Scan for the cell matching the given text and deliver its [x, y] coordinate at center. 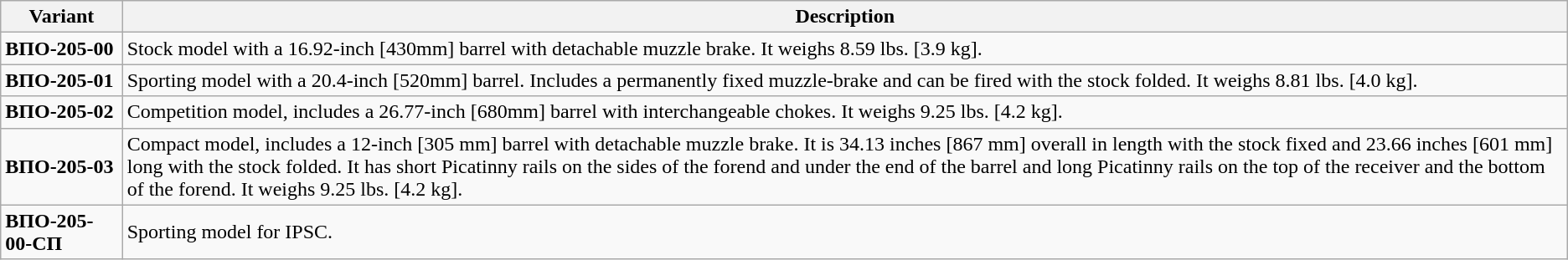
ВПО-205-00-СП [62, 232]
Stock model with a 16.92-inch [430mm] barrel with detachable muzzle brake. It weighs 8.59 lbs. [3.9 kg]. [844, 48]
ВПО-205-02 [62, 112]
Variant [62, 17]
ВПО-205-00 [62, 48]
ВПО-205-03 [62, 166]
ВПО-205-01 [62, 80]
Sporting model for IPSC. [844, 232]
Description [844, 17]
Competition model, includes a 26.77-inch [680mm] barrel with interchangeable chokes. It weighs 9.25 lbs. [4.2 kg]. [844, 112]
